Detect which cell encompasses the target text, then output its [X, Y] center coordinate. 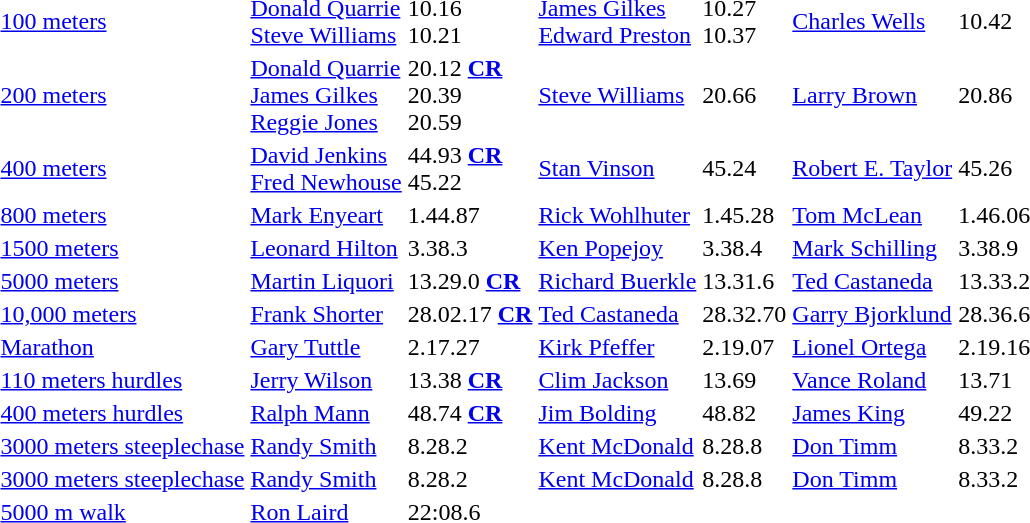
James King [872, 413]
Rick Wohlhuter [618, 215]
Kirk Pfeffer [618, 347]
13.69 [744, 380]
Jim Bolding [618, 413]
1.44.87 [470, 215]
Tom McLean [872, 215]
13.29.0 CR [470, 281]
28.32.70 [744, 314]
Garry Bjorklund [872, 314]
3.38.4 [744, 248]
13.38 CR [470, 380]
1.45.28 [744, 215]
48.82 [744, 413]
Leonard Hilton [326, 248]
45.24 [744, 168]
Martin Liquori [326, 281]
Donald Quarrie James Gilkes Reggie Jones [326, 95]
3.38.3 [470, 248]
Larry Brown [872, 95]
Frank Shorter [326, 314]
48.74 CR [470, 413]
20.66 [744, 95]
13.31.6 [744, 281]
Robert E. Taylor [872, 168]
Gary Tuttle [326, 347]
Richard Buerkle [618, 281]
Steve Williams [618, 95]
Vance Roland [872, 380]
Mark Schilling [872, 248]
2.17.27 [470, 347]
28.02.17 CR [470, 314]
44.93 CR45.22 [470, 168]
David Jenkins Fred Newhouse [326, 168]
Lionel Ortega [872, 347]
Clim Jackson [618, 380]
Ralph Mann [326, 413]
2.19.07 [744, 347]
Ken Popejoy [618, 248]
Mark Enyeart [326, 215]
Jerry Wilson [326, 380]
Stan Vinson [618, 168]
20.12 CR20.3920.59 [470, 95]
